Detect which cell encompasses the target text, then output its (x, y) center coordinate. 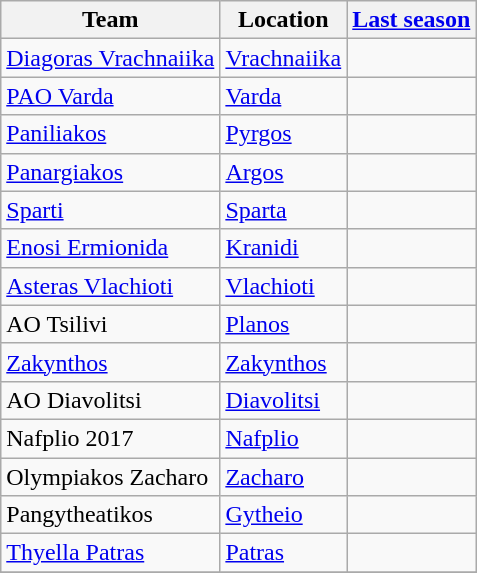
Kranidi (284, 248)
Diavolitsi (284, 400)
Argos (284, 172)
Team (110, 20)
Sparta (284, 210)
Diagoras Vrachnaiika (110, 58)
Nafplio (284, 438)
Sparti (110, 210)
Asteras Vlachioti (110, 286)
Pyrgos (284, 134)
Nafplio 2017 (110, 438)
Pangytheatikos (110, 515)
Planos (284, 324)
Olympiakos Zacharo (110, 477)
PAO Varda (110, 96)
Gytheio (284, 515)
Last season (412, 20)
Paniliakos (110, 134)
Patras (284, 553)
Vrachnaiika (284, 58)
Vlachioti (284, 286)
Varda (284, 96)
Location (284, 20)
AO Diavolitsi (110, 400)
Zacharo (284, 477)
Panargiakos (110, 172)
AO Tsilivi (110, 324)
Thyella Patras (110, 553)
Enosi Ermionida (110, 248)
